Provide the [X, Y] coordinate of the cell's center where the given text is located.  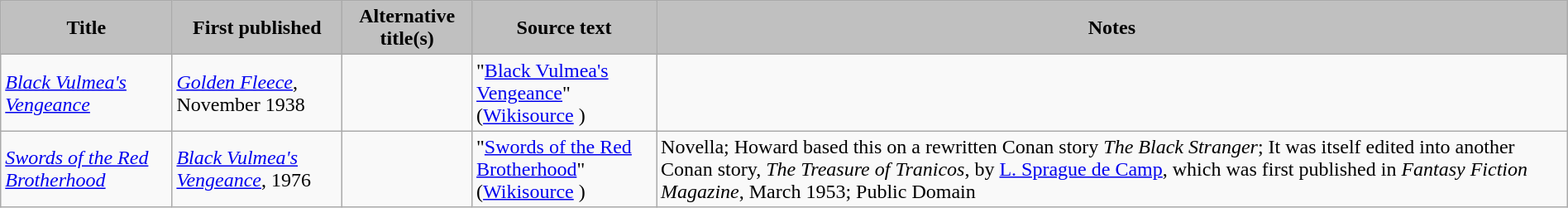
Source text [564, 28]
Alternative title(s) [407, 28]
Swords of the Red Brotherhood [86, 169]
Black Vulmea's Vengeance, 1976 [257, 169]
"Black Vulmea's Vengeance" (Wikisource ) [564, 93]
Title [86, 28]
Black Vulmea's Vengeance [86, 93]
First published [257, 28]
Notes [1112, 28]
"Swords of the Red Brotherhood" (Wikisource ) [564, 169]
Golden Fleece, November 1938 [257, 93]
